Search for the cell housing the specified text and yield its (X, Y) center coordinate. 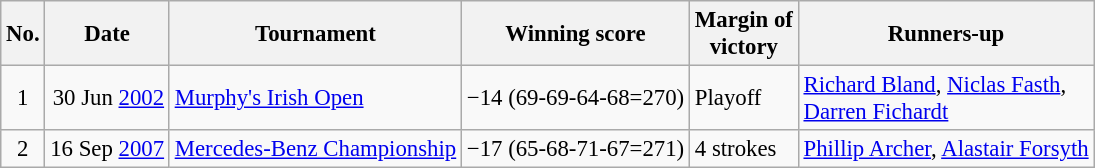
Date (107, 34)
16 Sep 2007 (107, 149)
30 Jun 2002 (107, 98)
Tournament (315, 34)
−17 (65-68-71-67=271) (576, 149)
4 strokes (744, 149)
Playoff (744, 98)
−14 (69-69-64-68=270) (576, 98)
Mercedes-Benz Championship (315, 149)
Runners-up (946, 34)
2 (23, 149)
Phillip Archer, Alastair Forsyth (946, 149)
Richard Bland, Niclas Fasth, Darren Fichardt (946, 98)
Winning score (576, 34)
1 (23, 98)
Margin ofvictory (744, 34)
Murphy's Irish Open (315, 98)
No. (23, 34)
